Determine the [X, Y] coordinate at the center of the cell enclosing the given text.  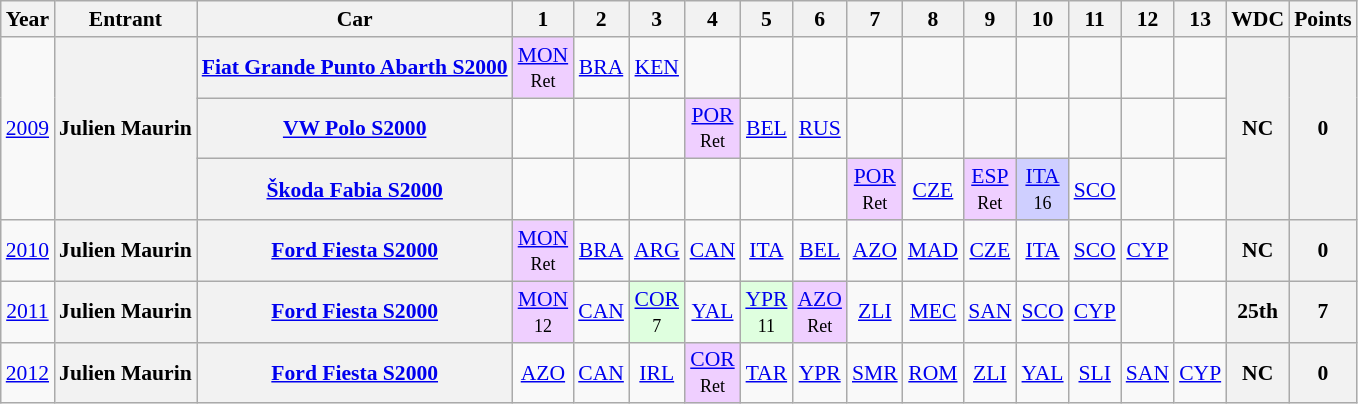
COR7 [657, 312]
12 [1148, 19]
6 [819, 19]
25th [1258, 312]
8 [934, 19]
SMR [875, 372]
AZORet [819, 312]
2012 [28, 372]
YPR11 [766, 312]
1 [544, 19]
CORRet [713, 372]
ARG [657, 250]
2009 [28, 128]
MON12 [544, 312]
TAR [766, 372]
KEN [657, 68]
MEC [934, 312]
11 [1095, 19]
Fiat Grande Punto Abarth S2000 [355, 68]
3 [657, 19]
MAD [934, 250]
Car [355, 19]
13 [1200, 19]
2011 [28, 312]
Entrant [126, 19]
2010 [28, 250]
VW Polo S2000 [355, 128]
ESPRet [990, 190]
IRL [657, 372]
Points [1323, 19]
2 [601, 19]
10 [1043, 19]
ROM [934, 372]
RUS [819, 128]
YPR [819, 372]
9 [990, 19]
Year [28, 19]
ITA16 [1043, 190]
WDC [1258, 19]
4 [713, 19]
5 [766, 19]
SLI [1095, 372]
Škoda Fabia S2000 [355, 190]
